For the text-containing cell, return its midpoint in (x, y) coordinate format. 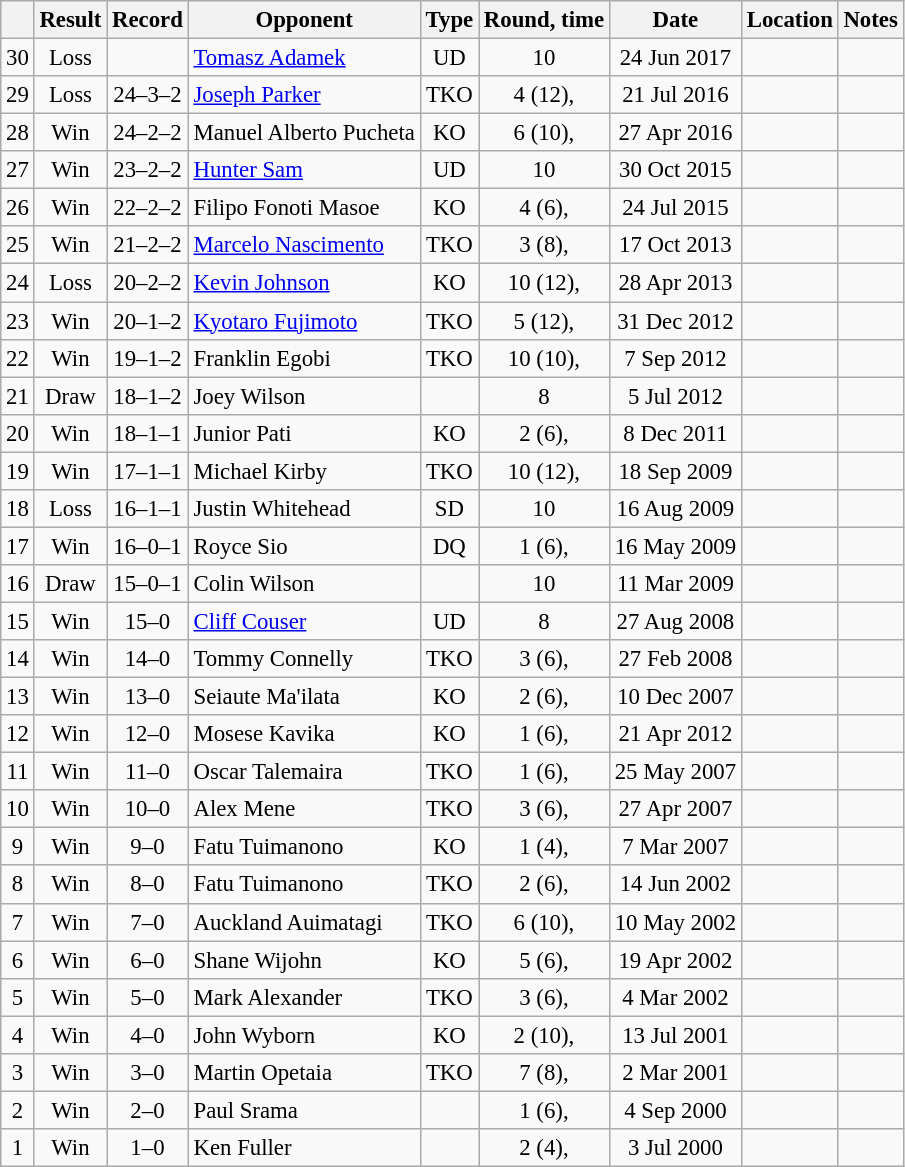
7 (8), (544, 1073)
1–0 (148, 1148)
21–2–2 (148, 245)
21 Jul 2016 (675, 95)
17 (18, 546)
Junior Pati (304, 433)
Royce Sio (304, 546)
Date (675, 20)
27 (18, 170)
20 (18, 433)
14 Jun 2002 (675, 885)
DQ (449, 546)
Mark Alexander (304, 997)
16–1–1 (148, 509)
7 Mar 2007 (675, 847)
4 Sep 2000 (675, 1110)
8 Dec 2011 (675, 433)
12–0 (148, 734)
Franklin Egobi (304, 358)
Filipo Fonoti Masoe (304, 208)
Marcelo Nascimento (304, 245)
4–0 (148, 1035)
4 (12), (544, 95)
Michael Kirby (304, 471)
9–0 (148, 847)
Ken Fuller (304, 1148)
Auckland Auimatagi (304, 922)
18–1–2 (148, 396)
Shane Wijohn (304, 960)
27 Aug 2008 (675, 621)
Seiaute Ma'ilata (304, 697)
20–2–2 (148, 283)
Martin Opetaia (304, 1073)
11–0 (148, 772)
17–1–1 (148, 471)
16 May 2009 (675, 546)
11 Mar 2009 (675, 584)
7 Sep 2012 (675, 358)
Oscar Talemaira (304, 772)
5 (18, 997)
John Wyborn (304, 1035)
16 Aug 2009 (675, 509)
7–0 (148, 922)
22–2–2 (148, 208)
8–0 (148, 885)
4 (6), (544, 208)
2 (18, 1110)
26 (18, 208)
2 Mar 2001 (675, 1073)
Hunter Sam (304, 170)
25 (18, 245)
9 (18, 847)
30 Oct 2015 (675, 170)
Result (70, 20)
Type (449, 20)
Joey Wilson (304, 396)
Kyotaro Fujimoto (304, 321)
23–2–2 (148, 170)
Cliff Couser (304, 621)
27 Apr 2016 (675, 133)
16 (18, 584)
24 Jun 2017 (675, 58)
6–0 (148, 960)
18 (18, 509)
15–0–1 (148, 584)
3 (18, 1073)
13 (18, 697)
19–1–2 (148, 358)
22 (18, 358)
Location (790, 20)
Tommy Connelly (304, 659)
Mosese Kavika (304, 734)
21 (18, 396)
1 (18, 1148)
SD (449, 509)
Joseph Parker (304, 95)
Manuel Alberto Pucheta (304, 133)
24–3–2 (148, 95)
31 Dec 2012 (675, 321)
3 Jul 2000 (675, 1148)
18 Sep 2009 (675, 471)
15 (18, 621)
12 (18, 734)
20–1–2 (148, 321)
Opponent (304, 20)
10 May 2002 (675, 922)
27 Feb 2008 (675, 659)
7 (18, 922)
2–0 (148, 1110)
3–0 (148, 1073)
18–1–1 (148, 433)
13–0 (148, 697)
10 (10), (544, 358)
Round, time (544, 20)
Notes (870, 20)
5–0 (148, 997)
2 (4), (544, 1148)
5 (12), (544, 321)
24–2–2 (148, 133)
Kevin Johnson (304, 283)
Paul Srama (304, 1110)
15–0 (148, 621)
14 (18, 659)
24 (18, 283)
11 (18, 772)
3 (8), (544, 245)
19 Apr 2002 (675, 960)
30 (18, 58)
14–0 (148, 659)
28 (18, 133)
27 Apr 2007 (675, 809)
28 Apr 2013 (675, 283)
10–0 (148, 809)
Colin Wilson (304, 584)
Tomasz Adamek (304, 58)
4 Mar 2002 (675, 997)
29 (18, 95)
19 (18, 471)
21 Apr 2012 (675, 734)
10 Dec 2007 (675, 697)
2 (10), (544, 1035)
4 (18, 1035)
23 (18, 321)
1 (4), (544, 847)
5 Jul 2012 (675, 396)
13 Jul 2001 (675, 1035)
6 (18, 960)
25 May 2007 (675, 772)
5 (6), (544, 960)
Record (148, 20)
24 Jul 2015 (675, 208)
Alex Mene (304, 809)
17 Oct 2013 (675, 245)
Justin Whitehead (304, 509)
16–0–1 (148, 546)
